For the text-containing cell, return its midpoint in (X, Y) coordinate format. 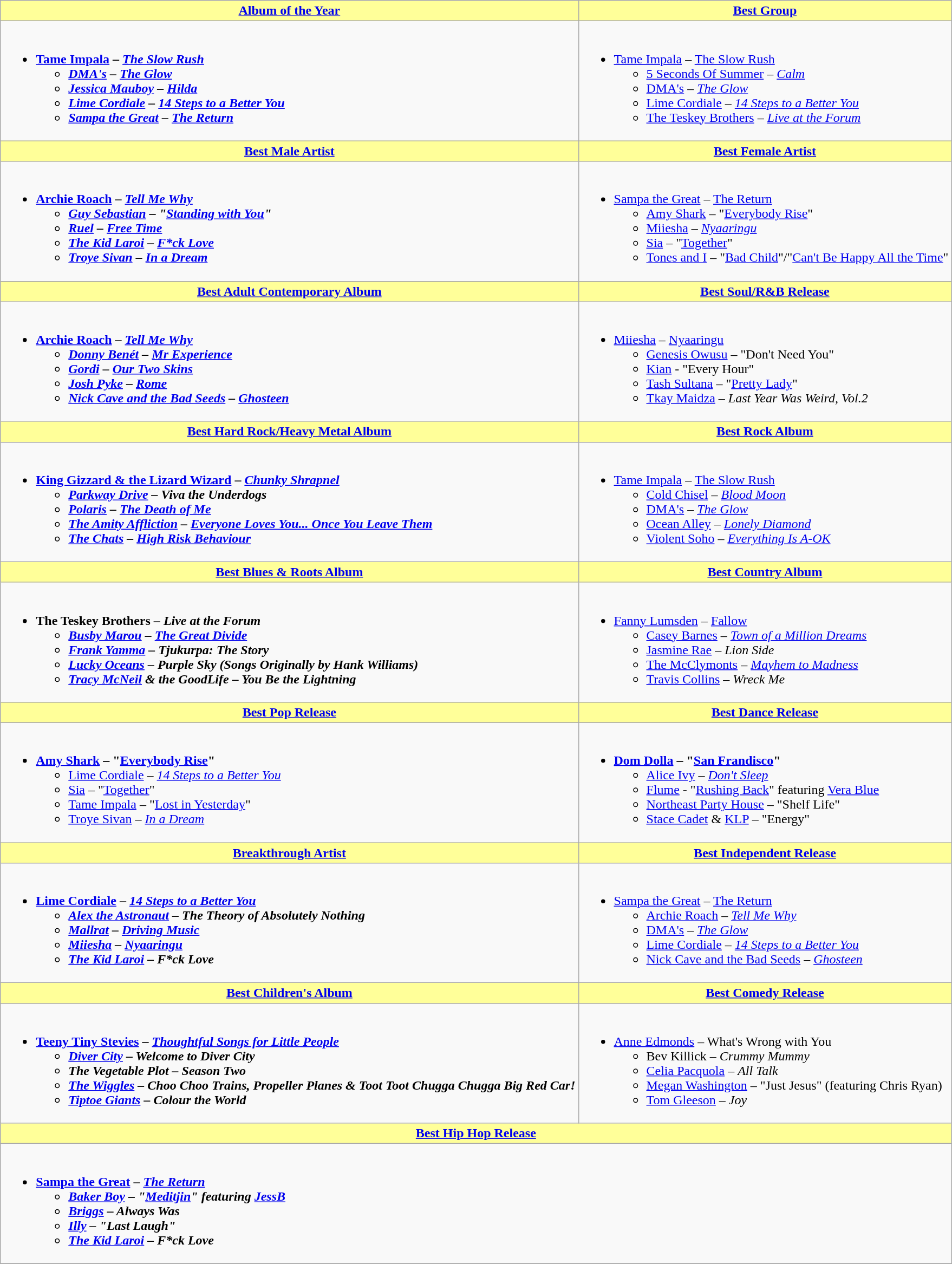
Album of the Year (289, 11)
Best Country Album (765, 572)
Best Group (765, 11)
Archie Roach – Tell Me WhyDonny Benét – Mr ExperienceGordi – Our Two SkinsJosh Pyke – RomeNick Cave and the Bad Seeds – Ghosteen (289, 362)
Best Male Artist (289, 151)
Tame Impala – The Slow RushDMA's – The GlowJessica Mauboy – HildaLime Cordiale – 14 Steps to a Better YouSampa the Great – The Return (289, 81)
Best Rock Album (765, 432)
Amy Shark – "Everybody Rise"Lime Cordiale – 14 Steps to a Better YouSia – "Together"Tame Impala – "Lost in Yesterday"Troye Sivan – In a Dream (289, 782)
Best Hip Hop Release (476, 1133)
Best Comedy Release (765, 993)
Archie Roach – Tell Me WhyGuy Sebastian – "Standing with You"Ruel – Free TimeThe Kid Laroi – F*ck LoveTroye Sivan – In a Dream (289, 221)
Miiesha – NyaaringuGenesis Owusu – "Don't Need You"Kian - "Every Hour"Tash Sultana – "Pretty Lady"Tkay Maidza – Last Year Was Weird, Vol.2 (765, 362)
Sampa the Great – The ReturnAmy Shark – "Everybody Rise"Miiesha – NyaaringuSia – "Together"Tones and I – "Bad Child"/"Can't Be Happy All the Time" (765, 221)
Best Female Artist (765, 151)
Best Independent Release (765, 853)
Best Blues & Roots Album (289, 572)
Breakthrough Artist (289, 853)
Best Soul/R&B Release (765, 291)
Best Dance Release (765, 712)
Best Pop Release (289, 712)
Fanny Lumsden – FallowCasey Barnes – Town of a Million DreamsJasmine Rae – Lion SideThe McClymonts – Mayhem to MadnessTravis Collins – Wreck Me (765, 642)
Sampa the Great – The ReturnArchie Roach – Tell Me WhyDMA's – The GlowLime Cordiale – 14 Steps to a Better YouNick Cave and the Bad Seeds – Ghosteen (765, 923)
Tame Impala – The Slow RushCold Chisel – Blood MoonDMA's – The GlowOcean Alley – Lonely DiamondViolent Soho – Everything Is A-OK (765, 501)
Best Children's Album (289, 993)
Sampa the Great – The ReturnBaker Boy – "Meditjin" featuring JessBBriggs – Always WasIlly – "Last Laugh"The Kid Laroi – F*ck Love (476, 1203)
Best Hard Rock/Heavy Metal Album (289, 432)
Tame Impala – The Slow Rush5 Seconds Of Summer – CalmDMA's – The GlowLime Cordiale – 14 Steps to a Better YouThe Teskey Brothers – Live at the Forum (765, 81)
Best Adult Contemporary Album (289, 291)
